Return [x, y] of the center of cell containing provided text 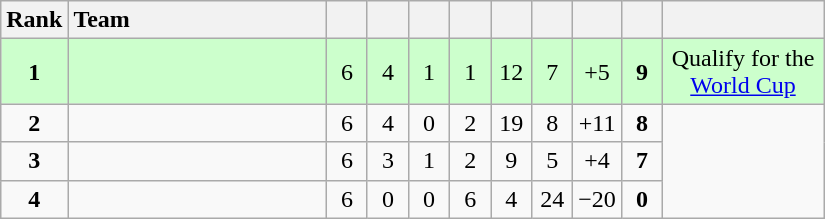
+11 [598, 123]
12 [512, 72]
Qualify for the World Cup [742, 72]
5 [552, 161]
Rank [34, 20]
19 [512, 123]
+5 [598, 72]
−20 [598, 199]
24 [552, 199]
+4 [598, 161]
Team [198, 20]
